Detect which cell encompasses the target text, then output its [x, y] center coordinate. 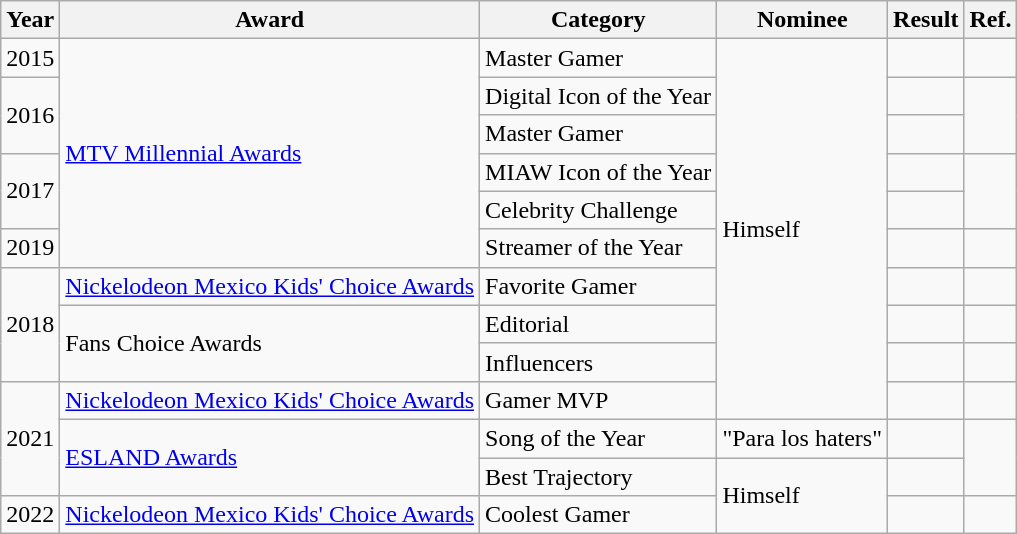
Celebrity Challenge [598, 210]
MTV Millennial Awards [270, 153]
Favorite Gamer [598, 286]
Influencers [598, 362]
2021 [30, 438]
Ref. [990, 20]
2016 [30, 115]
2015 [30, 58]
Best Trajectory [598, 477]
Streamer of the Year [598, 248]
MIAW Icon of the Year [598, 172]
Category [598, 20]
2017 [30, 191]
Gamer MVP [598, 400]
Result [926, 20]
Song of the Year [598, 438]
Nominee [802, 20]
Year [30, 20]
ESLAND Awards [270, 457]
Digital Icon of the Year [598, 96]
Coolest Gamer [598, 515]
2019 [30, 248]
2018 [30, 324]
Editorial [598, 324]
Fans Choice Awards [270, 343]
Award [270, 20]
"Para los haters" [802, 438]
2022 [30, 515]
